Search for the cell housing the specified text and yield its [x, y] center coordinate. 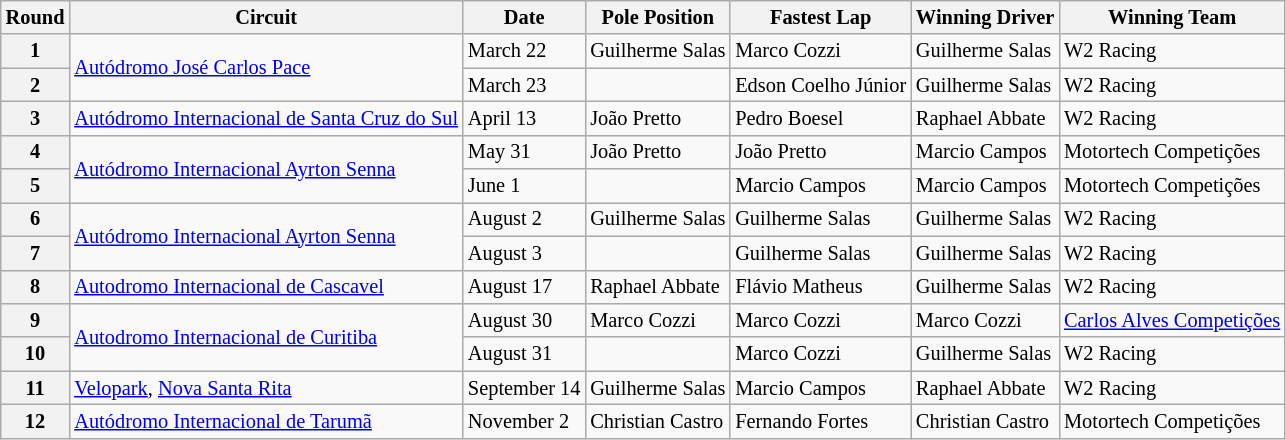
Winning Team [1172, 17]
Velopark, Nova Santa Rita [266, 388]
Autodromo Internacional de Curitiba [266, 336]
7 [36, 253]
March 23 [524, 85]
August 31 [524, 354]
5 [36, 186]
11 [36, 388]
August 30 [524, 320]
Winning Driver [985, 17]
August 17 [524, 287]
Flávio Matheus [820, 287]
Edson Coelho Júnior [820, 85]
2 [36, 85]
3 [36, 118]
9 [36, 320]
November 2 [524, 421]
4 [36, 152]
June 1 [524, 186]
May 31 [524, 152]
April 13 [524, 118]
8 [36, 287]
September 14 [524, 388]
Circuit [266, 17]
March 22 [524, 51]
1 [36, 51]
12 [36, 421]
Date [524, 17]
10 [36, 354]
Pole Position [658, 17]
Carlos Alves Competições [1172, 320]
Round [36, 17]
Autodromo Internacional de Cascavel [266, 287]
August 2 [524, 219]
Pedro Boesel [820, 118]
Fastest Lap [820, 17]
Autódromo Internacional de Tarumã [266, 421]
Fernando Fortes [820, 421]
6 [36, 219]
August 3 [524, 253]
Autódromo José Carlos Pace [266, 68]
Autódromo Internacional de Santa Cruz do Sul [266, 118]
